Scan for the cell matching the given text and deliver its [X, Y] coordinate at center. 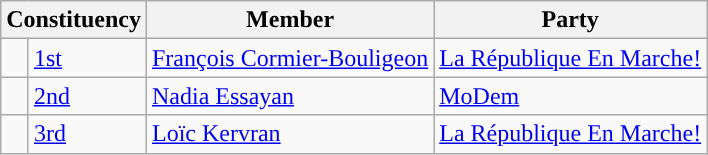
Constituency [74, 20]
1st [87, 58]
2nd [87, 96]
MoDem [570, 96]
3rd [87, 134]
Nadia Essayan [290, 96]
François Cormier-Bouligeon [290, 58]
Loïc Kervran [290, 134]
Member [290, 20]
Party [570, 20]
